Identify which cell holds the provided text, then report its (X, Y) central coordinate. 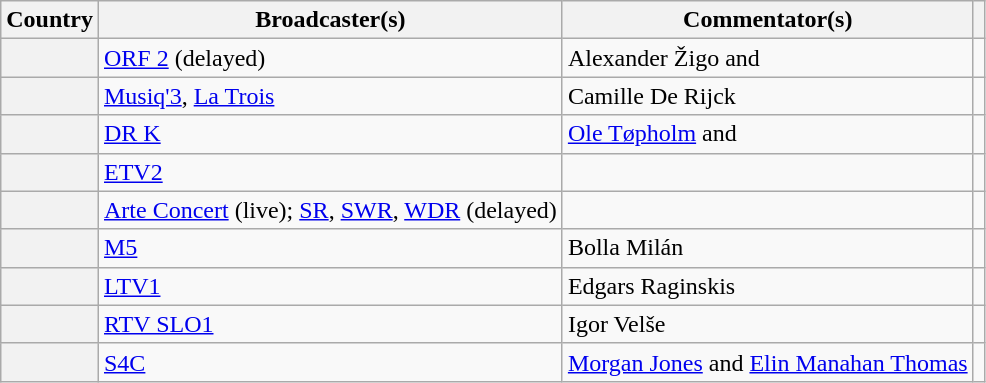
ETV2 (330, 172)
ORF 2 (delayed) (330, 58)
Arte Concert (live); SR, SWR, WDR (delayed) (330, 210)
DR K (330, 134)
Broadcaster(s) (330, 20)
Edgars Raginskis (768, 286)
M5 (330, 248)
Bolla Milán (768, 248)
Commentator(s) (768, 20)
LTV1 (330, 286)
S4C (330, 362)
RTV SLO1 (330, 324)
Morgan Jones and Elin Manahan Thomas (768, 362)
Ole Tøpholm and (768, 134)
Musiq'3, La Trois (330, 96)
Camille De Rijck (768, 96)
Igor Velše (768, 324)
Country (50, 20)
Alexander Žigo and (768, 58)
